Pinpoint the cell where the given text exists, returning its [X, Y] midpoint coordinate. 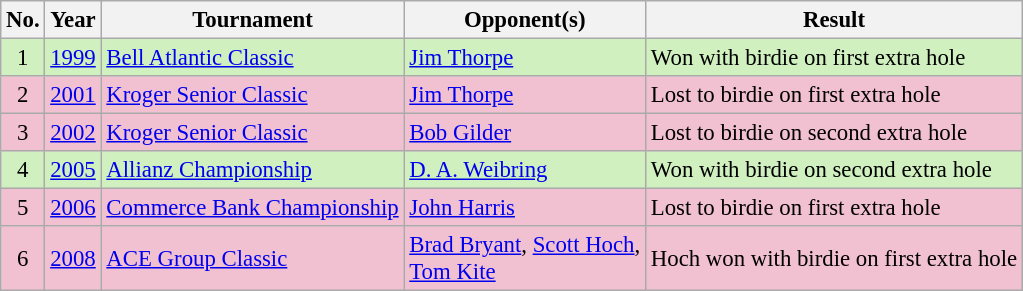
6 [23, 258]
Lost to birdie on second extra hole [834, 133]
5 [23, 208]
Won with birdie on second extra hole [834, 170]
Result [834, 20]
2005 [73, 170]
Commerce Bank Championship [252, 208]
Bell Atlantic Classic [252, 58]
2 [23, 95]
Year [73, 20]
Tournament [252, 20]
Hoch won with birdie on first extra hole [834, 258]
D. A. Weibring [525, 170]
Allianz Championship [252, 170]
Bob Gilder [525, 133]
3 [23, 133]
Opponent(s) [525, 20]
2008 [73, 258]
Won with birdie on first extra hole [834, 58]
2001 [73, 95]
1 [23, 58]
4 [23, 170]
2002 [73, 133]
Brad Bryant, Scott Hoch, Tom Kite [525, 258]
1999 [73, 58]
No. [23, 20]
John Harris [525, 208]
2006 [73, 208]
ACE Group Classic [252, 258]
